Locate the cell with the specified text and output its [X, Y] center coordinate. 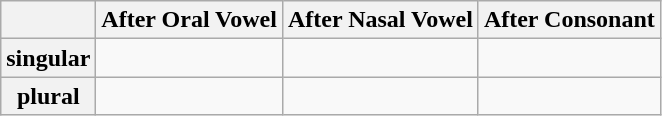
After Nasal Vowel [380, 20]
After Oral Vowel [190, 20]
plural [48, 96]
singular [48, 58]
After Consonant [569, 20]
